Locate the cell with the specified text and output its (x, y) center coordinate. 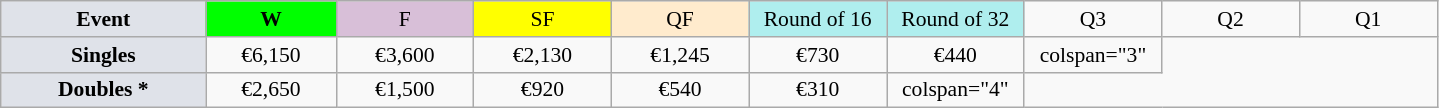
Round of 16 (818, 19)
W (271, 19)
€310 (818, 90)
€6,150 (271, 55)
Q1 (1368, 19)
Round of 32 (955, 19)
€920 (543, 90)
Singles (104, 55)
Event (104, 19)
€1,500 (405, 90)
€540 (680, 90)
€1,245 (680, 55)
Q2 (1231, 19)
F (405, 19)
colspan="4" (955, 90)
Q3 (1093, 19)
colspan="3" (1093, 55)
SF (543, 19)
€2,650 (271, 90)
Doubles * (104, 90)
QF (680, 19)
€440 (955, 55)
€730 (818, 55)
€3,600 (405, 55)
€2,130 (543, 55)
